Scan for the cell matching the given text and deliver its (X, Y) coordinate at center. 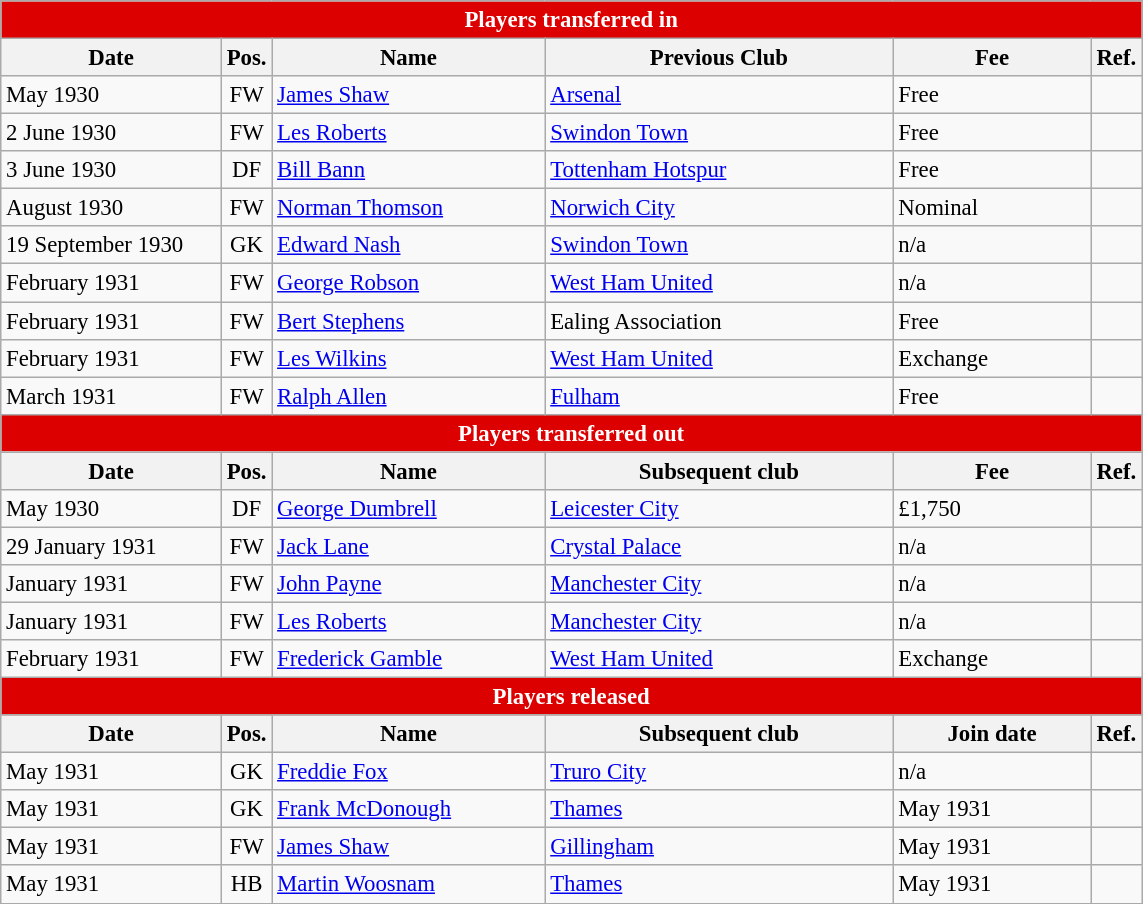
George Dumbrell (408, 509)
Leicester City (719, 509)
2 June 1930 (112, 133)
Crystal Palace (719, 546)
Bert Stephens (408, 321)
Join date (992, 734)
Freddie Fox (408, 772)
Nominal (992, 208)
Jack Lane (408, 546)
March 1931 (112, 396)
Frank McDonough (408, 809)
3 June 1930 (112, 170)
Ralph Allen (408, 396)
HB (246, 885)
19 September 1930 (112, 245)
Players transferred in (572, 20)
Truro City (719, 772)
Les Wilkins (408, 358)
George Robson (408, 283)
£1,750 (992, 509)
Edward Nash (408, 245)
August 1930 (112, 208)
Norwich City (719, 208)
Previous Club (719, 58)
Fulham (719, 396)
Martin Woosnam (408, 885)
Norman Thomson (408, 208)
Gillingham (719, 847)
Bill Bann (408, 170)
Ealing Association (719, 321)
Players transferred out (572, 433)
Arsenal (719, 95)
John Payne (408, 584)
Players released (572, 697)
Frederick Gamble (408, 659)
Tottenham Hotspur (719, 170)
29 January 1931 (112, 546)
